Return the [x, y] coordinate for the center point of the cell that contains the specified text.  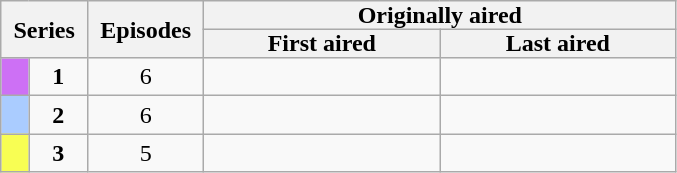
1 [58, 77]
Episodes [146, 30]
3 [58, 153]
First aired [322, 43]
Originally aired [440, 15]
2 [58, 115]
Series [44, 30]
Last aired [558, 43]
5 [146, 153]
